Identify which cell holds the provided text, then report its (x, y) central coordinate. 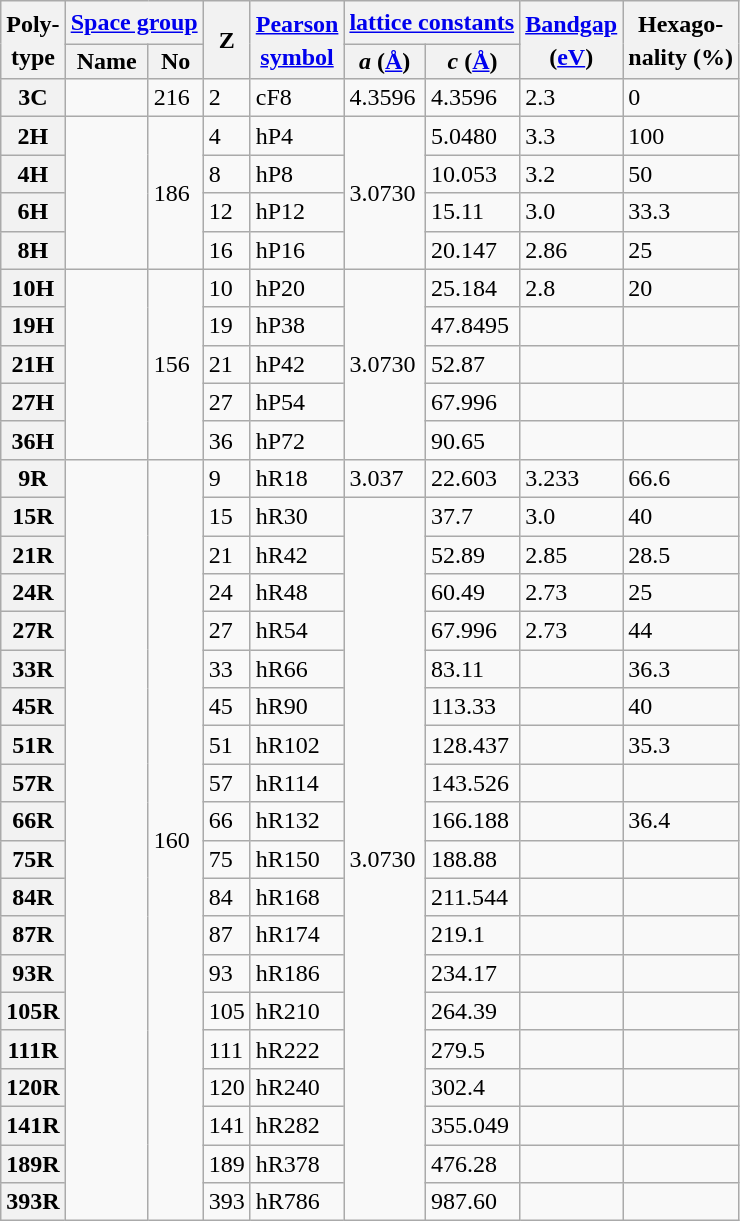
36.3 (681, 669)
19H (33, 326)
hR48 (297, 593)
84R (33, 897)
hR186 (297, 973)
cF8 (297, 98)
51R (33, 745)
393 (226, 1202)
216 (176, 98)
87R (33, 935)
hP72 (297, 440)
279.5 (472, 1049)
100 (681, 136)
No (176, 62)
16 (226, 250)
93 (226, 973)
lattice constants (432, 22)
Hexago-nality (%) (681, 40)
Name (106, 62)
15.11 (472, 212)
hR114 (297, 783)
hP8 (297, 174)
264.39 (472, 1011)
hR174 (297, 935)
355.049 (472, 1125)
hR240 (297, 1087)
hP42 (297, 364)
hR102 (297, 745)
128.437 (472, 745)
476.28 (472, 1164)
36H (33, 440)
111R (33, 1049)
c (Å) (472, 62)
33R (33, 669)
20.147 (472, 250)
24 (226, 593)
393R (33, 1202)
186 (176, 193)
10H (33, 288)
hR210 (297, 1011)
8 (226, 174)
hR90 (297, 707)
hR132 (297, 821)
57 (226, 783)
143.526 (472, 783)
189 (226, 1164)
45R (33, 707)
141R (33, 1125)
hP4 (297, 136)
33 (226, 669)
36 (226, 440)
22.603 (472, 478)
141 (226, 1125)
Space group (134, 22)
15 (226, 516)
Poly-type (33, 40)
111 (226, 1049)
189R (33, 1164)
hR222 (297, 1049)
75R (33, 859)
160 (176, 840)
hP54 (297, 402)
hR30 (297, 516)
28.5 (681, 555)
2.8 (572, 288)
Z (226, 40)
6H (33, 212)
2.86 (572, 250)
45 (226, 707)
66 (226, 821)
211.544 (472, 897)
21H (33, 364)
166.188 (472, 821)
44 (681, 631)
3.2 (572, 174)
24R (33, 593)
90.65 (472, 440)
52.87 (472, 364)
51 (226, 745)
84 (226, 897)
hR282 (297, 1125)
Bandgap(eV) (572, 40)
66.6 (681, 478)
47.8495 (472, 326)
87 (226, 935)
4 (226, 136)
33.3 (681, 212)
36.4 (681, 821)
10 (226, 288)
9 (226, 478)
Pearsonsymbol (297, 40)
25.184 (472, 288)
987.60 (472, 1202)
19 (226, 326)
4H (33, 174)
37.7 (472, 516)
83.11 (472, 669)
a (Å) (384, 62)
hP20 (297, 288)
52.89 (472, 555)
120 (226, 1087)
35.3 (681, 745)
21R (33, 555)
156 (176, 364)
2 (226, 98)
hR18 (297, 478)
9R (33, 478)
0 (681, 98)
27R (33, 631)
27H (33, 402)
10.053 (472, 174)
302.4 (472, 1087)
57R (33, 783)
hR42 (297, 555)
hR66 (297, 669)
hP16 (297, 250)
2.3 (572, 98)
3.233 (572, 478)
hR54 (297, 631)
8H (33, 250)
234.17 (472, 973)
50 (681, 174)
3.3 (572, 136)
5.0480 (472, 136)
hP12 (297, 212)
66R (33, 821)
105R (33, 1011)
hP38 (297, 326)
113.33 (472, 707)
120R (33, 1087)
188.88 (472, 859)
93R (33, 973)
hR378 (297, 1164)
hR168 (297, 897)
20 (681, 288)
12 (226, 212)
hR786 (297, 1202)
75 (226, 859)
219.1 (472, 935)
2H (33, 136)
3C (33, 98)
15R (33, 516)
3.037 (384, 478)
hR150 (297, 859)
60.49 (472, 593)
2.85 (572, 555)
105 (226, 1011)
